Pinpoint the cell where the given text exists, returning its [x, y] midpoint coordinate. 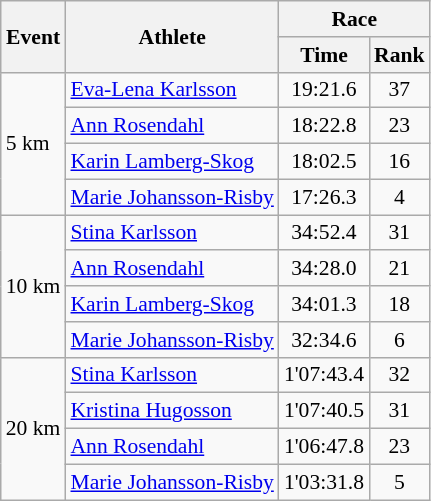
10 km [34, 286]
34:01.3 [324, 304]
16 [400, 162]
6 [400, 340]
34:52.4 [324, 233]
Kristina Hugosson [172, 411]
37 [400, 90]
18:22.8 [324, 126]
Race [354, 19]
4 [400, 197]
Rank [400, 55]
17:26.3 [324, 197]
18 [400, 304]
18:02.5 [324, 162]
32:34.6 [324, 340]
5 [400, 482]
19:21.6 [324, 90]
1'06:47.8 [324, 447]
Time [324, 55]
32 [400, 375]
34:28.0 [324, 269]
1'07:40.5 [324, 411]
1'07:43.4 [324, 375]
Event [34, 36]
Athlete [172, 36]
1'03:31.8 [324, 482]
5 km [34, 143]
20 km [34, 428]
21 [400, 269]
Eva-Lena Karlsson [172, 90]
